Capture the cell that displays the provided text and extract its [X, Y] central coordinate. 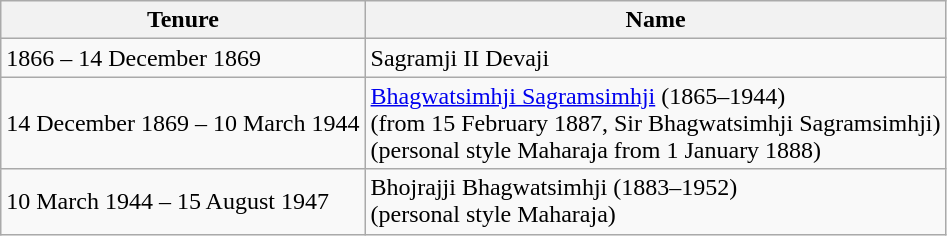
10 March 1944 – 15 August 1947 [183, 202]
Tenure [183, 20]
Name [656, 20]
14 December 1869 – 10 March 1944 [183, 123]
1866 – 14 December 1869 [183, 58]
Sagramji II Devaji [656, 58]
Bhojrajji Bhagwatsimhji (1883–1952)(personal style Maharaja) [656, 202]
Bhagwatsimhji Sagramsimhji (1865–1944)(from 15 February 1887, Sir Bhagwatsimhji Sagramsimhji)(personal style Maharaja from 1 January 1888) [656, 123]
